From the cell containing the given text, extract its center point as [x, y] coordinate. 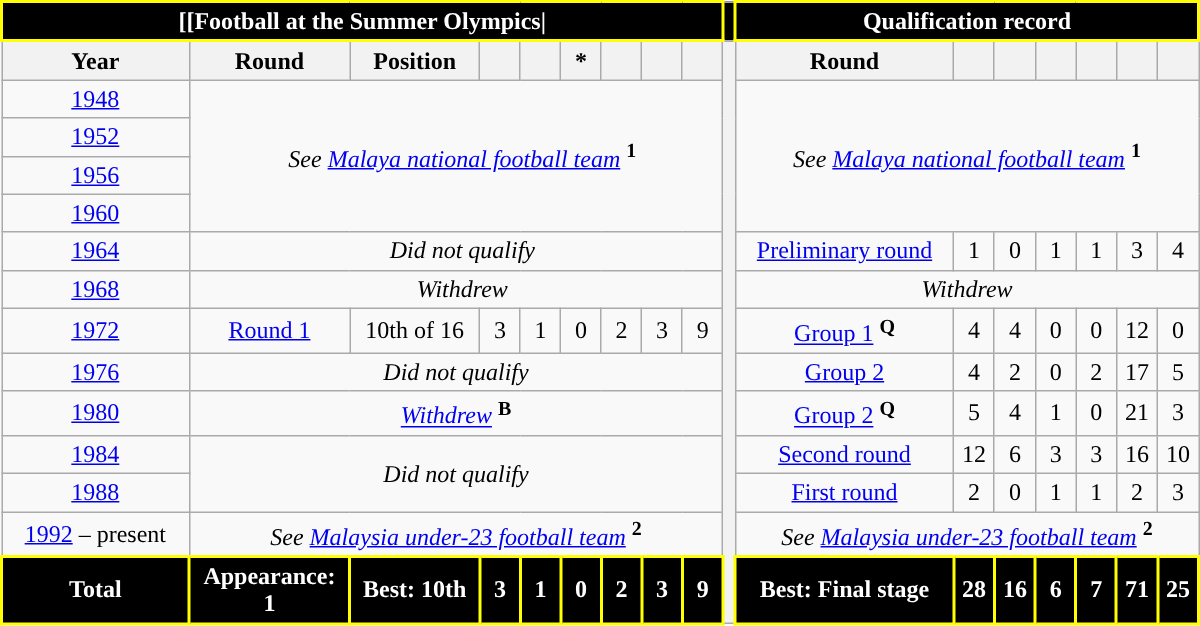
1984 [96, 454]
10 [1178, 454]
7 [1096, 590]
1976 [96, 372]
1956 [96, 175]
1960 [96, 213]
Best: 10th [415, 590]
1948 [96, 99]
Total [96, 590]
Best: Final stage [844, 590]
First round [844, 492]
1992 – present [96, 534]
10th of 16 [415, 330]
Year [96, 60]
1964 [96, 251]
Group 1 Q [844, 330]
1980 [96, 414]
28 [974, 590]
25 [1178, 590]
Group 2 [844, 372]
[[Football at the Summer Olympics| [362, 22]
Withdrew B [456, 414]
Round 1 [270, 330]
* [582, 60]
Appearance: 1 [270, 590]
Second round [844, 454]
21 [1136, 414]
1952 [96, 137]
Qualification record [966, 22]
17 [1136, 372]
Preliminary round [844, 251]
1972 [96, 330]
Group 2 Q [844, 414]
1968 [96, 289]
Position [415, 60]
71 [1136, 590]
1988 [96, 492]
